Detect which cell encompasses the target text, then output its [x, y] center coordinate. 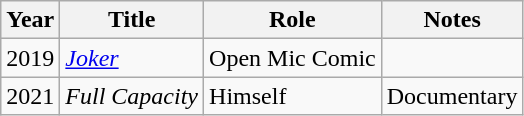
Joker [132, 58]
Full Capacity [132, 96]
Notes [452, 20]
Title [132, 20]
Year [30, 20]
Documentary [452, 96]
Role [293, 20]
2019 [30, 58]
2021 [30, 96]
Open Mic Comic [293, 58]
Himself [293, 96]
